Extract the [X, Y] coordinate from the center of the cell holding the provided text.  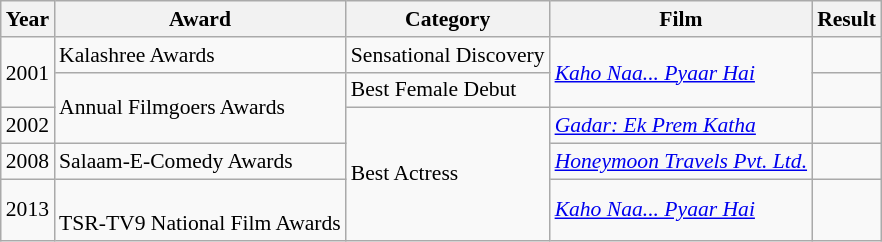
Annual Filmgoers Awards [200, 108]
Honeymoon Travels Pvt. Ltd. [682, 162]
2008 [28, 162]
Sensational Discovery [448, 55]
TSR-TV9 National Film Awards [200, 210]
Result [846, 19]
Category [448, 19]
Film [682, 19]
Award [200, 19]
2013 [28, 210]
Year [28, 19]
Best Female Debut [448, 90]
2001 [28, 72]
Gadar: Ek Prem Katha [682, 126]
Best Actress [448, 174]
Kalashree Awards [200, 55]
2002 [28, 126]
Salaam-E-Comedy Awards [200, 162]
